Search for the cell housing the specified text and yield its (X, Y) center coordinate. 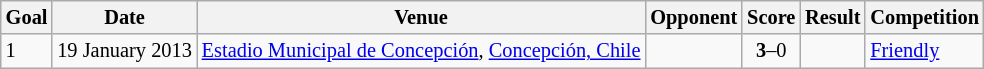
Competition (924, 17)
1 (27, 51)
Date (124, 17)
Score (771, 17)
Friendly (924, 51)
Estadio Municipal de Concepción, Concepción, Chile (422, 51)
Opponent (694, 17)
Goal (27, 17)
3–0 (771, 51)
19 January 2013 (124, 51)
Result (832, 17)
Venue (422, 17)
